Return [x, y] of the center of cell containing provided text 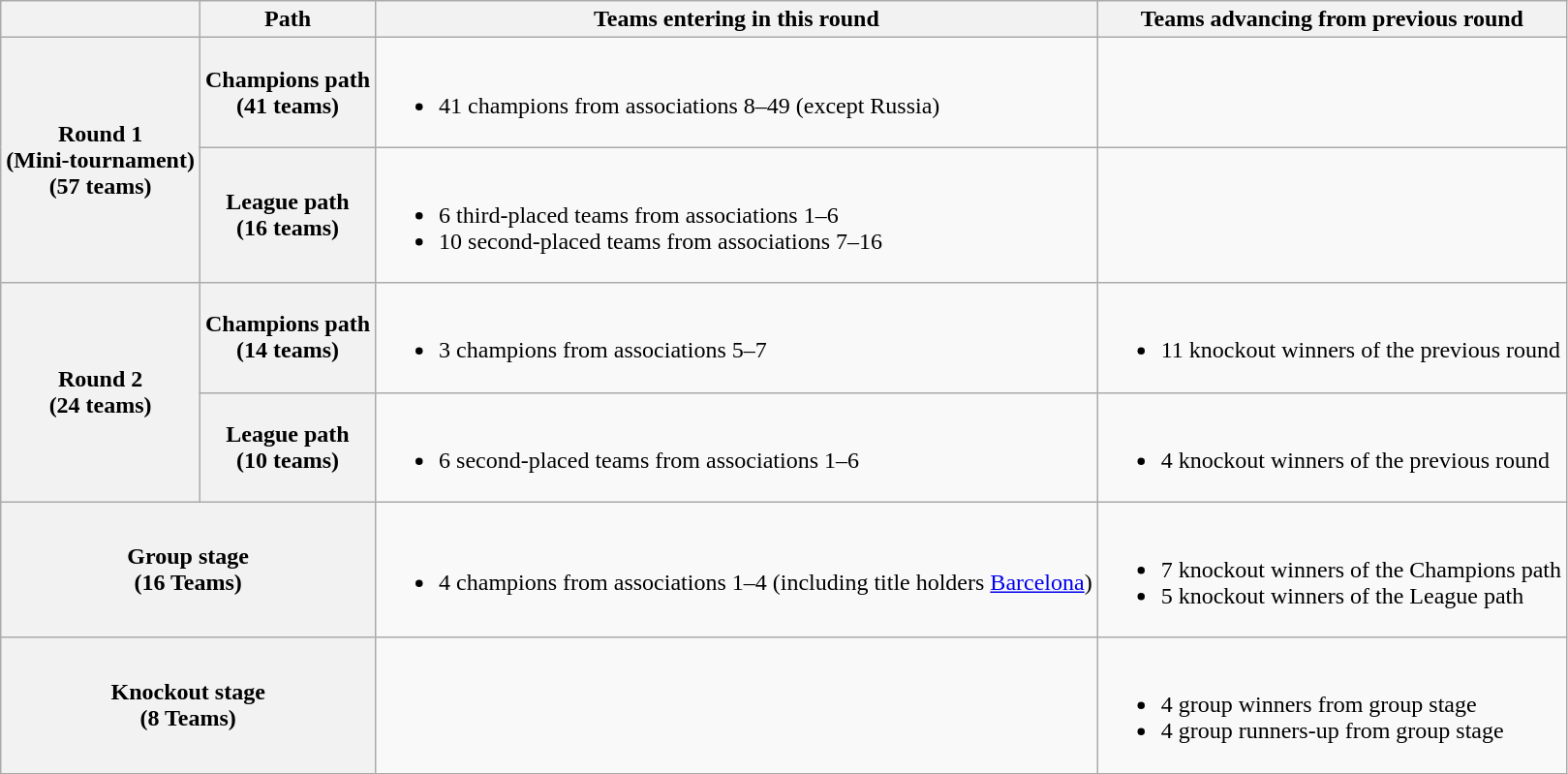
League path(16 teams) [287, 215]
11 knockout winners of the previous round [1332, 337]
Path [287, 19]
Group stage(16 Teams) [188, 570]
4 group winners from group stage4 group runners-up from group stage [1332, 705]
Knockout stage(8 Teams) [188, 705]
7 knockout winners of the Champions path5 knockout winners of the League path [1332, 570]
3 champions from associations 5–7 [737, 337]
6 second-placed teams from associations 1–6 [737, 448]
4 knockout winners of the previous round [1332, 448]
Teams advancing from previous round [1332, 19]
Round 2(24 teams) [101, 392]
6 third-placed teams from associations 1–610 second-placed teams from associations 7–16 [737, 215]
Round 1(Mini-tournament)(57 teams) [101, 161]
Champions path(41 teams) [287, 93]
4 champions from associations 1–4 (including title holders Barcelona) [737, 570]
League path(10 teams) [287, 448]
Champions path(14 teams) [287, 337]
Teams entering in this round [737, 19]
41 champions from associations 8–49 (except Russia) [737, 93]
